Identify which cell holds the provided text, then report its (X, Y) central coordinate. 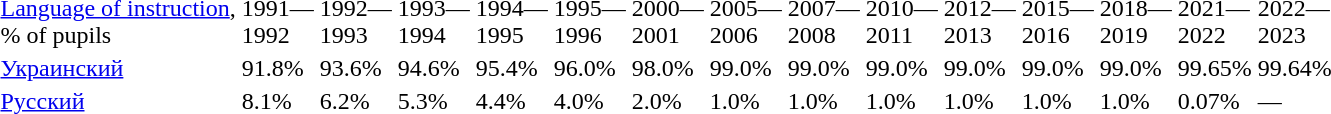
98.0% (668, 68)
94.6% (434, 68)
95.4% (512, 68)
93.6% (356, 68)
99.65% (1214, 68)
96.0% (590, 68)
91.8% (278, 68)
